For the text-containing cell, return its midpoint in [X, Y] coordinate format. 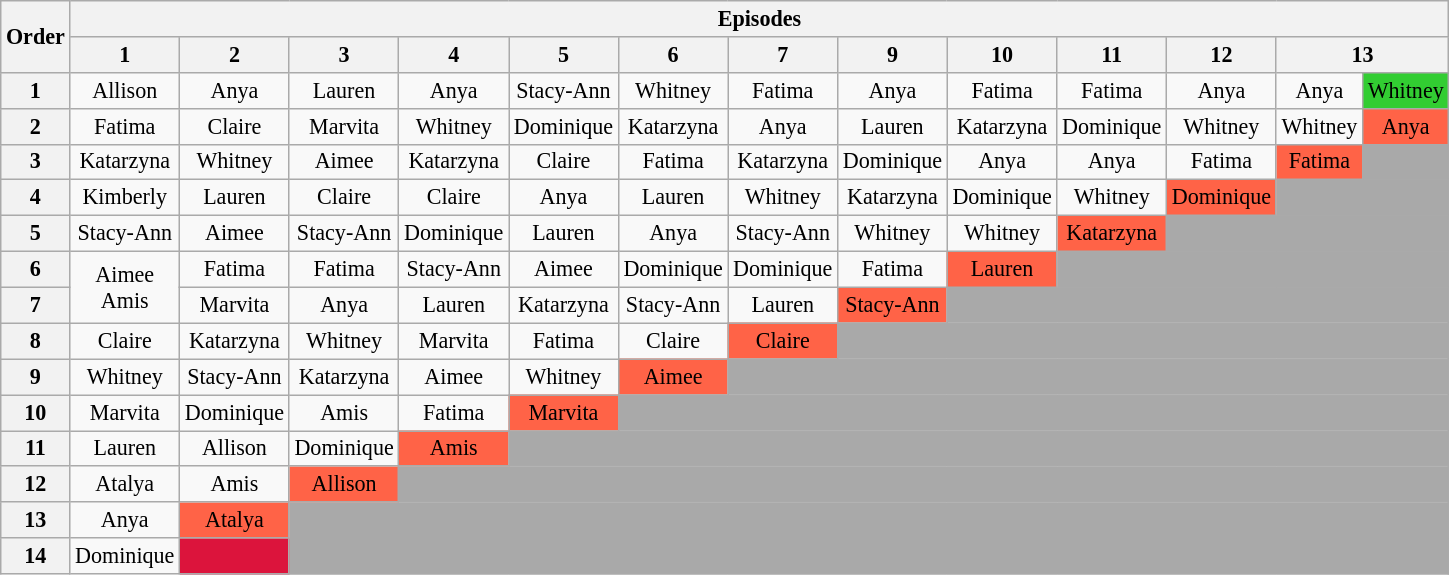
AimeeAmis [125, 287]
Episodes [760, 18]
Order [36, 36]
Kimberly [125, 198]
14 [36, 556]
8 [36, 341]
